Extract the (X, Y) coordinate from the center of the cell holding the provided text.  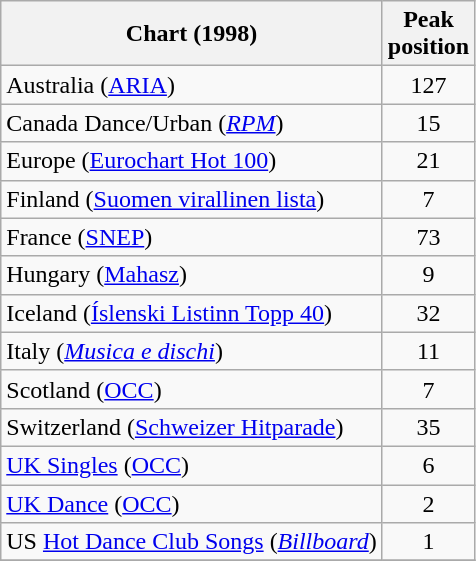
UK Dance (OCC) (192, 503)
Europe (Eurochart Hot 100) (192, 161)
11 (428, 351)
Switzerland (Schweizer Hitparade) (192, 427)
9 (428, 275)
35 (428, 427)
Italy (Musica e dischi) (192, 351)
21 (428, 161)
15 (428, 123)
Hungary (Mahasz) (192, 275)
127 (428, 85)
France (SNEP) (192, 237)
Iceland (Íslenski Listinn Topp 40) (192, 313)
6 (428, 465)
Peakposition (428, 34)
2 (428, 503)
US Hot Dance Club Songs (Billboard) (192, 542)
Scotland (OCC) (192, 389)
1 (428, 542)
73 (428, 237)
Australia (ARIA) (192, 85)
Chart (1998) (192, 34)
32 (428, 313)
Canada Dance/Urban (RPM) (192, 123)
Finland (Suomen virallinen lista) (192, 199)
UK Singles (OCC) (192, 465)
